From the cell containing the given text, extract its center point as [x, y] coordinate. 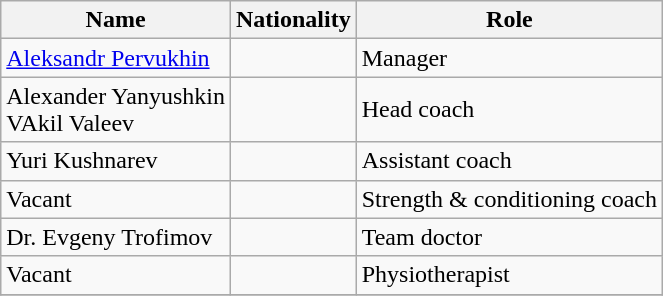
Assistant coach [509, 161]
Team doctor [509, 237]
Role [509, 20]
Yuri Kushnarev [116, 161]
Manager [509, 58]
Nationality [293, 20]
Physiotherapist [509, 275]
Aleksandr Pervukhin [116, 58]
Alexander YanyushkinVAkil Valeev [116, 110]
Strength & conditioning coach [509, 199]
Dr. Evgeny Trofimov [116, 237]
Name [116, 20]
Head coach [509, 110]
